Return (X, Y) of the center of cell containing provided text 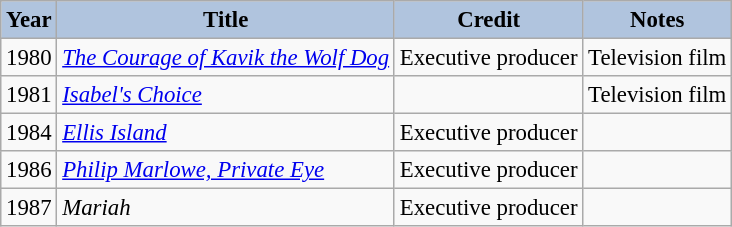
1984 (29, 133)
1980 (29, 58)
Notes (658, 20)
1981 (29, 95)
The Courage of Kavik the Wolf Dog (226, 58)
Title (226, 20)
Ellis Island (226, 133)
Philip Marlowe, Private Eye (226, 170)
Credit (488, 20)
Mariah (226, 208)
1987 (29, 208)
1986 (29, 170)
Year (29, 20)
Isabel's Choice (226, 95)
